From the cell containing the given text, extract its center point as (x, y) coordinate. 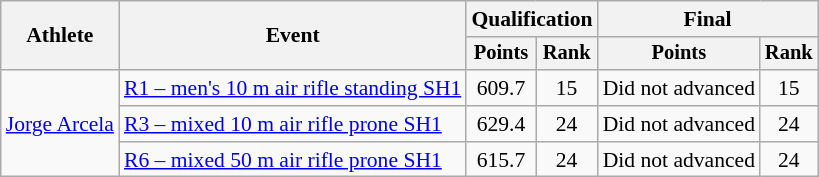
R1 – men's 10 m air rifle standing SH1 (292, 88)
R3 – mixed 10 m air rifle prone SH1 (292, 124)
609.7 (500, 88)
Jorge Arcela (60, 124)
Qualification (532, 19)
629.4 (500, 124)
Athlete (60, 36)
Final (708, 19)
Event (292, 36)
